For the text-containing cell, return its midpoint in [x, y] coordinate format. 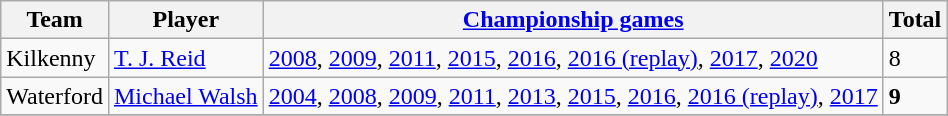
Waterford [55, 96]
8 [915, 58]
2004, 2008, 2009, 2011, 2013, 2015, 2016, 2016 (replay), 2017 [573, 96]
Team [55, 20]
T. J. Reid [186, 58]
Michael Walsh [186, 96]
2008, 2009, 2011, 2015, 2016, 2016 (replay), 2017, 2020 [573, 58]
Championship games [573, 20]
Kilkenny [55, 58]
9 [915, 96]
Total [915, 20]
Player [186, 20]
